Provide the [x, y] coordinate of the cell's center where the given text is located.  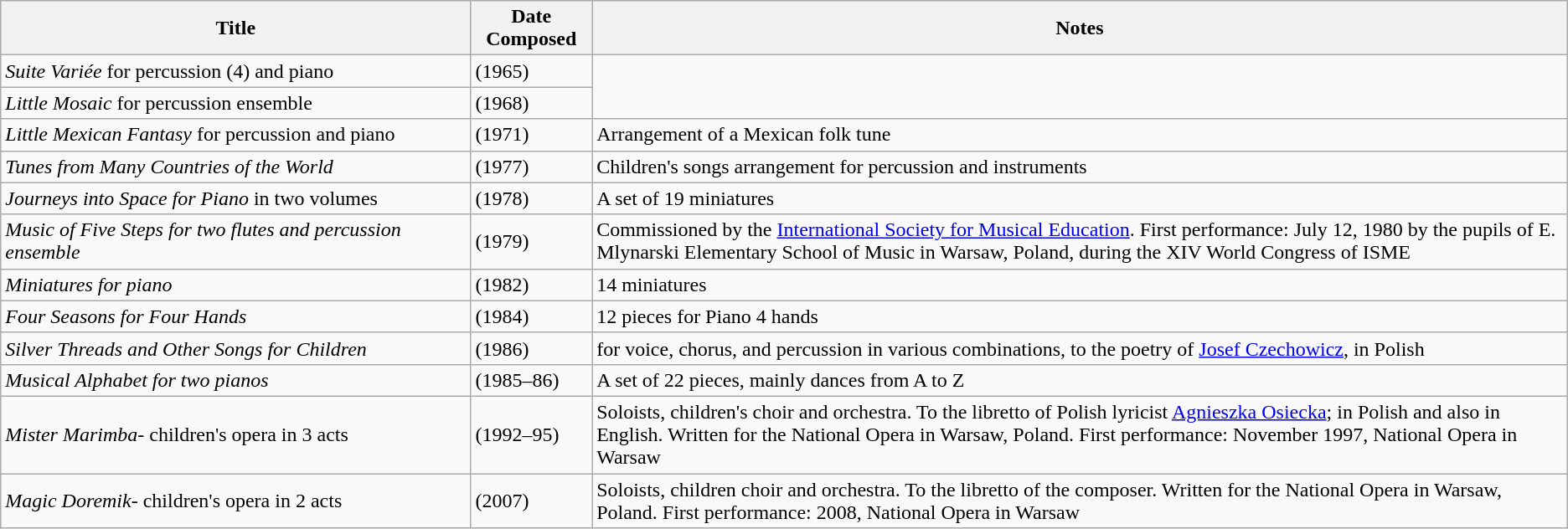
Children's songs arrangement for percussion and instruments [1081, 167]
for voice, chorus, and percussion in various combinations, to the poetry of Josef Czechowicz, in Polish [1081, 348]
Miniatures for piano [236, 285]
Magic Doremik- children's opera in 2 acts [236, 501]
12 pieces for Piano 4 hands [1081, 316]
Tunes from Many Countries of the World [236, 167]
Musical Alphabet for two pianos [236, 380]
Silver Threads and Other Songs for Children [236, 348]
(1982) [531, 285]
Suite Variée for percussion (4) and piano [236, 71]
(1978) [531, 198]
Mister Marimba- children's opera in 3 acts [236, 434]
A set of 19 miniatures [1081, 198]
Little Mosaic for percussion ensemble [236, 103]
(1992–95) [531, 434]
(1979) [531, 241]
Date Composed [531, 28]
Little Mexican Fantasy for percussion and piano [236, 135]
Arrangement of a Mexican folk tune [1081, 135]
14 miniatures [1081, 285]
Music of Five Steps for two flutes and percussion ensemble [236, 241]
Four Seasons for Four Hands [236, 316]
(1971) [531, 135]
(1977) [531, 167]
(1985–86) [531, 380]
Journeys into Space for Piano in two volumes [236, 198]
(1984) [531, 316]
(1986) [531, 348]
(1968) [531, 103]
A set of 22 pieces, mainly dances from A to Z [1081, 380]
Notes [1081, 28]
Title [236, 28]
(1965) [531, 71]
(2007) [531, 501]
